Output the (X, Y) coordinate of the center of the cell containing the given text.  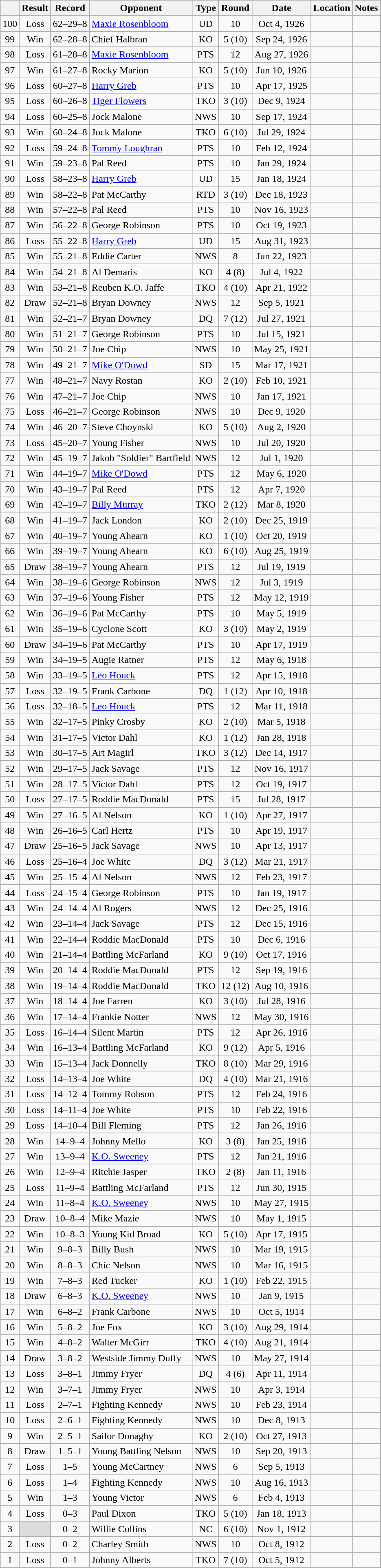
Paul Dixon (141, 1513)
55–21–8 (70, 256)
52 (10, 769)
88 (10, 210)
14–11–4 (70, 1110)
Oct 20, 1919 (281, 536)
Joe Fox (141, 1327)
Aug 29, 1914 (281, 1327)
2–5–1 (70, 1435)
36–19–6 (70, 613)
Oct 19, 1923 (281, 225)
3–8–1 (70, 1374)
1–5 (70, 1467)
Type (206, 8)
May 6, 1920 (281, 474)
3–7–1 (70, 1389)
Result (35, 8)
Jul 27, 1921 (281, 318)
11–9–4 (70, 1188)
44–19–7 (70, 474)
Apr 27, 1917 (281, 815)
Apr 10, 1918 (281, 691)
52–21–7 (70, 318)
Sailor Donaghy (141, 1435)
Young Battling Nelson (141, 1451)
35 (10, 1032)
42–19–7 (70, 505)
21–14–4 (70, 955)
May 12, 1919 (281, 598)
27 (10, 1156)
33 (10, 1063)
2 (12) (236, 505)
37–19–6 (70, 598)
28–17–5 (70, 784)
20 (10, 1265)
22 (10, 1234)
Jan 19, 1917 (281, 892)
14 (10, 1358)
37 (10, 1001)
Jan 28, 1918 (281, 738)
51 (10, 784)
Sep 20, 1913 (281, 1451)
Date (281, 8)
54–21–8 (70, 272)
Oct 17, 1916 (281, 955)
Oct 19, 1917 (281, 784)
79 (10, 349)
Aug 16, 1913 (281, 1482)
Charley Smith (141, 1544)
Apr 5, 1916 (281, 1048)
11–8–4 (70, 1203)
73 (10, 442)
56 (10, 707)
24–15–4 (70, 892)
Mar 11, 1918 (281, 707)
Dec 6, 1916 (281, 939)
83 (10, 287)
Johnny Mello (141, 1141)
RTD (206, 194)
30–17–5 (70, 753)
41 (10, 939)
46–21–7 (70, 411)
May 6, 1918 (281, 660)
62–28–8 (70, 39)
0–1 (70, 1560)
98 (10, 55)
Jan 21, 1916 (281, 1156)
Jul 4, 1922 (281, 272)
Jan 17, 1921 (281, 396)
Walter McGirr (141, 1343)
86 (10, 241)
66 (10, 551)
35–19–6 (70, 629)
62–29–8 (70, 24)
38–19–7 (70, 567)
45–19–7 (70, 458)
Jan 29, 1924 (281, 163)
2–6–1 (70, 1420)
Frankie Notter (141, 1017)
49–21–7 (70, 365)
60–24–8 (70, 132)
34–19–5 (70, 660)
Feb 12, 1924 (281, 148)
May 30, 1916 (281, 1017)
Feb 23, 1917 (281, 877)
89 (10, 194)
81 (10, 318)
80 (10, 334)
May 5, 1919 (281, 613)
Young Victor (141, 1498)
Pinky Crosby (141, 722)
Jan 25, 1916 (281, 1141)
61–28–8 (70, 55)
Dec 15, 1916 (281, 923)
Opponent (141, 8)
13–9–4 (70, 1156)
Feb 4, 1913 (281, 1498)
47 (10, 846)
49 (10, 815)
6–8–2 (70, 1312)
60–27–8 (70, 86)
9–8–3 (70, 1250)
12 (12) (236, 986)
SD (206, 365)
99 (10, 39)
Mar 21, 1916 (281, 1079)
53 (10, 753)
Apr 13, 1917 (281, 846)
Dec 9, 1924 (281, 101)
Jan 9, 1915 (281, 1296)
64 (10, 582)
90 (10, 179)
Nov 16, 1917 (281, 769)
75 (10, 411)
58–22–8 (70, 194)
Jun 30, 1915 (281, 1188)
Sep 5, 1913 (281, 1467)
Apr 21, 1922 (281, 287)
34 (10, 1048)
27–17–5 (70, 799)
25–16–4 (70, 861)
39 (10, 970)
31 (10, 1094)
55 (10, 722)
38–19–6 (70, 582)
27–16–5 (70, 815)
Feb 22, 1916 (281, 1110)
Aug 31, 1923 (281, 241)
32 (10, 1079)
May 1, 1915 (281, 1219)
11 (10, 1405)
16 (10, 1327)
Jakob "Soldier" Bartfield (141, 458)
26 (10, 1172)
21 (10, 1250)
Tiger Flowers (141, 101)
67 (10, 536)
1–3 (70, 1498)
NC (206, 1529)
33–19–5 (70, 675)
May 27, 1915 (281, 1203)
Sep 5, 1921 (281, 303)
87 (10, 225)
Mar 8, 1920 (281, 505)
Billy Murray (141, 505)
Mike Mazie (141, 1219)
72 (10, 458)
19 (10, 1281)
78 (10, 365)
Dec 14, 1917 (281, 753)
Feb 10, 1921 (281, 380)
0–3 (70, 1513)
20–14–4 (70, 970)
36 (10, 1017)
Apr 17, 1919 (281, 644)
61 (10, 629)
65 (10, 567)
91 (10, 163)
Apr 7, 1920 (281, 489)
32–17–5 (70, 722)
56–22–8 (70, 225)
25 (10, 1188)
32–18–5 (70, 707)
50–21–7 (70, 349)
Mar 16, 1915 (281, 1265)
96 (10, 86)
10–8–4 (70, 1219)
82 (10, 303)
3 (8) (236, 1141)
24–14–4 (70, 908)
Joe Farren (141, 1001)
52–21–8 (70, 303)
71 (10, 474)
Jan 18, 1913 (281, 1513)
93 (10, 132)
Record (70, 8)
23–14–4 (70, 923)
Jan 11, 1916 (281, 1172)
48 (10, 830)
Sep 17, 1924 (281, 117)
59–23–8 (70, 163)
39–19–7 (70, 551)
25–16–5 (70, 846)
6–8–3 (70, 1296)
17–14–4 (70, 1017)
Jan 18, 1924 (281, 179)
57 (10, 691)
10–8–3 (70, 1234)
18 (10, 1296)
38 (10, 986)
46–20–7 (70, 427)
94 (10, 117)
15–13–4 (70, 1063)
Apr 11, 1914 (281, 1374)
Feb 24, 1916 (281, 1094)
46 (10, 861)
40–19–7 (70, 536)
Oct 4, 1926 (281, 24)
Eddie Carter (141, 256)
Ritchie Jasper (141, 1172)
8–8–3 (70, 1265)
97 (10, 70)
Mar 21, 1917 (281, 861)
Dec 25, 1916 (281, 908)
14–12–4 (70, 1094)
40 (10, 955)
3–8–2 (70, 1358)
16–13–4 (70, 1048)
59 (10, 660)
57–22–8 (70, 210)
31–17–5 (70, 738)
Jul 28, 1916 (281, 1001)
Mar 5, 1918 (281, 722)
58–23–8 (70, 179)
13 (10, 1374)
74 (10, 427)
Jul 3, 1919 (281, 582)
Apr 19, 1917 (281, 830)
Al Demaris (141, 272)
16–14–4 (70, 1032)
69 (10, 505)
62 (10, 613)
Sep 24, 1926 (281, 39)
Location (332, 8)
41–19–7 (70, 520)
Johnny Alberts (141, 1560)
26–16–5 (70, 830)
May 2, 1919 (281, 629)
Apr 3, 1914 (281, 1389)
51–21–7 (70, 334)
24 (10, 1203)
77 (10, 380)
Al Rogers (141, 908)
7 (10, 1467)
Notes (366, 8)
59–24–8 (70, 148)
Jul 29, 1924 (281, 132)
53–21–8 (70, 287)
84 (10, 272)
3 (10, 1529)
Reuben K.O. Jaffe (141, 287)
60–25–8 (70, 117)
Carl Hertz (141, 830)
Aug 25, 1919 (281, 551)
Oct 8, 1912 (281, 1544)
14–9–4 (70, 1141)
9 (10) (236, 955)
5 (10, 1498)
9 (12) (236, 1048)
5–8–2 (70, 1327)
45 (10, 877)
68 (10, 520)
Young McCartney (141, 1467)
Dec 8, 1913 (281, 1420)
7 (12) (236, 318)
1–5–1 (70, 1451)
Art Magirl (141, 753)
Tommy Robson (141, 1094)
Steve Choynski (141, 427)
Cyclone Scott (141, 629)
Dec 18, 1923 (281, 194)
Red Tucker (141, 1281)
Nov 16, 1923 (281, 210)
Aug 10, 1916 (281, 986)
Chief Halbran (141, 39)
32–19–5 (70, 691)
50 (10, 799)
Jan 26, 1916 (281, 1125)
70 (10, 489)
22–14–4 (70, 939)
43 (10, 908)
Silent Martin (141, 1032)
54 (10, 738)
Jul 1, 1920 (281, 458)
12–9–4 (70, 1172)
92 (10, 148)
85 (10, 256)
17 (10, 1312)
58 (10, 675)
Navy Rostan (141, 380)
Jul 28, 1917 (281, 799)
Tommy Loughran (141, 148)
100 (10, 24)
4 (10, 1513)
Feb 23, 1914 (281, 1405)
18–14–4 (70, 1001)
1 (10, 1560)
63 (10, 598)
Jun 22, 1923 (281, 256)
Nov 1, 1912 (281, 1529)
Dec 25, 1919 (281, 520)
Jul 15, 1921 (281, 334)
Feb 22, 1915 (281, 1281)
Apr 17, 1915 (281, 1234)
May 25, 1921 (281, 349)
Dec 9, 1920 (281, 411)
28 (10, 1141)
23 (10, 1219)
42 (10, 923)
Jun 10, 1926 (281, 70)
Apr 15, 1918 (281, 675)
4 (8) (236, 272)
Aug 2, 1920 (281, 427)
44 (10, 892)
Oct 27, 1913 (281, 1435)
Aug 27, 1926 (281, 55)
Mar 19, 1915 (281, 1250)
95 (10, 101)
60 (10, 644)
Rocky Marion (141, 70)
30 (10, 1110)
8 (10) (236, 1063)
Jack Donnelly (141, 1063)
Mar 29, 1916 (281, 1063)
Oct 5, 1914 (281, 1312)
Augie Ratner (141, 660)
45–20–7 (70, 442)
Jul 19, 1919 (281, 567)
7–8–3 (70, 1281)
14–10–4 (70, 1125)
Jul 20, 1920 (281, 442)
Oct 5, 1912 (281, 1560)
25–15–4 (70, 877)
Bill Fleming (141, 1125)
29 (10, 1125)
Sep 19, 1916 (281, 970)
Willie Collins (141, 1529)
Mar 17, 1921 (281, 365)
2 (10, 1544)
Apr 26, 1916 (281, 1032)
14–13–4 (70, 1079)
Westside Jimmy Duffy (141, 1358)
9 (10, 1435)
61–27–8 (70, 70)
47–21–7 (70, 396)
48–21–7 (70, 380)
4 (6) (236, 1374)
Young Kid Broad (141, 1234)
76 (10, 396)
Billy Bush (141, 1250)
Chic Nelson (141, 1265)
7 (10) (236, 1560)
60–26–8 (70, 101)
May 27, 1914 (281, 1358)
2–7–1 (70, 1405)
Apr 17, 1925 (281, 86)
29–17–5 (70, 769)
1–4 (70, 1482)
43–19–7 (70, 489)
55–22–8 (70, 241)
Jack London (141, 520)
2 (8) (236, 1172)
Aug 21, 1914 (281, 1343)
34–19–6 (70, 644)
19–14–4 (70, 986)
Round (236, 8)
4–8–2 (70, 1343)
